Scan for the cell matching the given text and deliver its (x, y) coordinate at center. 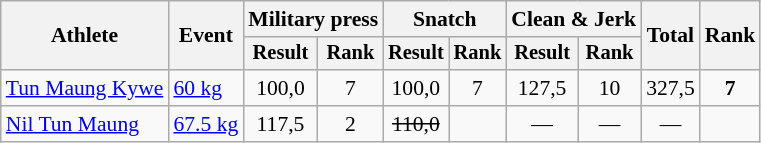
117,5 (280, 124)
2 (350, 124)
60 kg (206, 88)
67.5 kg (206, 124)
Snatch (444, 19)
Event (206, 36)
127,5 (542, 88)
Military press (313, 19)
110,0 (416, 124)
Tun Maung Kywe (85, 88)
327,5 (670, 88)
Total (670, 36)
Athlete (85, 36)
10 (610, 88)
Clean & Jerk (574, 19)
Nil Tun Maung (85, 124)
